Extract the [x, y] coordinate from the center of the cell holding the provided text.  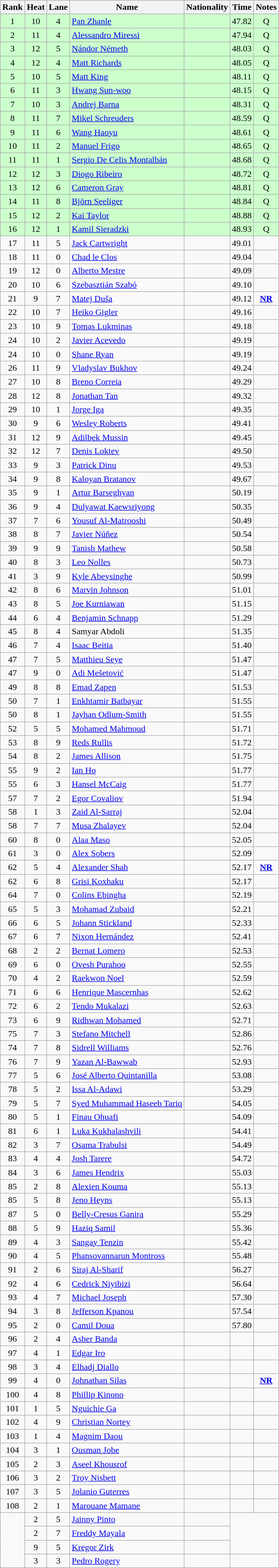
45 [12, 632]
16 [12, 229]
98 [12, 1367]
Notes [266, 7]
44 [12, 618]
33 [12, 465]
Josh Tarere [127, 1159]
38 [12, 534]
Jorge Iga [127, 410]
Jack Cartwright [127, 243]
48.11 [242, 77]
Leo Nolles [127, 562]
Belly-Cresus Ganira [127, 1214]
Kai Taylor [127, 215]
18 [12, 257]
52.63 [242, 1006]
55.03 [242, 1173]
49 [12, 687]
26 [12, 368]
Manuel Frigo [127, 146]
107 [12, 1491]
48.81 [242, 188]
108 [12, 1506]
Pan Zhanle [127, 21]
105 [12, 1464]
Wesley Roberts [127, 424]
50.49 [242, 520]
Samyar Abdoli [127, 632]
52.76 [242, 1048]
46 [12, 645]
51.75 [242, 756]
Christian Nortey [127, 1422]
Cedrick Niyibizi [127, 1283]
52.21 [242, 909]
75 [12, 1034]
Name [127, 7]
Colins Ebingha [127, 895]
Marvin Johnson [127, 590]
Raekwon Noel [127, 978]
52.41 [242, 937]
Adi Mešetović [127, 673]
Stefano Mitchell [127, 1034]
Phansovannarun Montross [127, 1256]
Cameron Gray [127, 188]
Kregor Zirk [127, 1547]
48.59 [242, 118]
Mikel Schreuders [127, 118]
Matthieu Seye [127, 659]
52.86 [242, 1034]
54.49 [242, 1145]
47.82 [242, 21]
88 [12, 1228]
Wang Haoyu [127, 132]
52.59 [242, 978]
Denis Loktev [127, 451]
James Allison [127, 756]
99 [12, 1381]
76 [12, 1062]
Heat [36, 7]
21 [12, 299]
49.50 [242, 451]
Mohamed Mahmoud [127, 729]
49.29 [242, 382]
Luka Kukhalashvili [127, 1131]
52.62 [242, 992]
Alexien Kouma [127, 1186]
50.19 [242, 493]
101 [12, 1408]
Ian Ho [127, 770]
49.32 [242, 395]
48.68 [242, 160]
55.42 [242, 1242]
56.64 [242, 1283]
51.15 [242, 604]
Bernat Lomero [127, 951]
Enkhtamir Batbayar [127, 701]
Kamil Sieradzki [127, 229]
Rank [12, 7]
39 [12, 548]
70 [12, 978]
61 [12, 854]
69 [12, 964]
65 [12, 909]
87 [12, 1214]
82 [12, 1145]
Edgar Iro [127, 1353]
15 [12, 215]
32 [12, 451]
Adilbek Mussin [127, 437]
14 [12, 202]
Troy Nisbett [127, 1478]
13 [12, 188]
Andrej Barna [127, 104]
66 [12, 923]
49.18 [242, 326]
94 [12, 1311]
79 [12, 1103]
64 [12, 895]
Haziq Samil [127, 1228]
78 [12, 1089]
Javier Núñez [127, 534]
Yazan Al-Bawwab [127, 1062]
96 [12, 1339]
50.58 [242, 548]
Alaa Maso [127, 839]
José Alberto Quintanilla [127, 1076]
Alex Sobers [127, 854]
52.33 [242, 923]
17 [12, 243]
Artur Barseghyan [127, 493]
55.36 [242, 1228]
Jainny Pinto [127, 1520]
54.72 [242, 1159]
Asher Banda [127, 1339]
Matt Richards [127, 63]
James Hendrix [127, 1173]
48.84 [242, 202]
Lane [58, 7]
Marouane Mamane [127, 1506]
27 [12, 382]
51.72 [242, 742]
49.12 [242, 299]
37 [12, 520]
41 [12, 576]
53.08 [242, 1076]
55.48 [242, 1256]
Alessandro Miressi [127, 35]
Shane Ryan [127, 354]
91 [12, 1269]
52 [12, 729]
Isaac Beitia [127, 645]
52.93 [242, 1062]
Alexander Shah [127, 867]
53.29 [242, 1089]
Musa Zhalayev [127, 826]
Jolanio Guterres [127, 1491]
Siraj Al-Sharif [127, 1269]
67 [12, 937]
Benjamin Schnapp [127, 618]
Egor Covaliov [127, 798]
48.05 [242, 63]
49.45 [242, 437]
Diogo Ribeiro [127, 174]
Zaid Al-Sarraj [127, 812]
35 [12, 493]
Sangay Tenzin [127, 1242]
Time [242, 7]
55.29 [242, 1214]
56.27 [242, 1269]
49.24 [242, 368]
42 [12, 590]
49.16 [242, 312]
Johann Stickland [127, 923]
Tomas Lukminas [127, 326]
51.01 [242, 590]
31 [12, 437]
Osama Trabulsi [127, 1145]
49.67 [242, 479]
48.31 [242, 104]
48.03 [242, 49]
92 [12, 1283]
106 [12, 1478]
97 [12, 1353]
50.35 [242, 507]
49.41 [242, 424]
48.65 [242, 146]
40 [12, 562]
50.54 [242, 534]
30 [12, 424]
19 [12, 271]
48.72 [242, 174]
49.09 [242, 271]
Jayhan Odlum-Smith [127, 715]
Alberto Mestre [127, 271]
22 [12, 312]
52.55 [242, 964]
Breno Correia [127, 382]
80 [12, 1117]
Javier Acevedo [127, 340]
Camil Doua [127, 1325]
Yousuf Al-Matrooshi [127, 520]
Reds Rullis [127, 742]
23 [12, 326]
50.73 [242, 562]
Joe Kurniawan [127, 604]
71 [12, 992]
Nationality [207, 7]
Ousman Jobe [127, 1450]
Sidrell Williams [127, 1048]
73 [12, 1020]
Mohamad Zubaid [127, 909]
57 [12, 798]
Jefferson Kpanou [127, 1311]
49.04 [242, 257]
103 [12, 1436]
72 [12, 1006]
47.94 [242, 35]
48.93 [242, 229]
Pedro Rogery [127, 1561]
Nguichie Ga [127, 1408]
77 [12, 1076]
52.09 [242, 854]
Matt King [127, 77]
51.71 [242, 729]
Grisi Koxhaku [127, 881]
Nixon Hernández [127, 937]
Issa Al-Adawi [127, 1089]
57.80 [242, 1325]
Michael Joseph [127, 1298]
Heiko Gigler [127, 312]
53 [12, 742]
Björn Seeliger [127, 202]
93 [12, 1298]
Chad le Clos [127, 257]
52.53 [242, 951]
52.19 [242, 895]
Tendo Mukalazi [127, 1006]
Henrique Mascernhas [127, 992]
54.41 [242, 1131]
95 [12, 1325]
48.88 [242, 215]
49.01 [242, 243]
54.09 [242, 1117]
81 [12, 1131]
52.71 [242, 1020]
Aseel Khousrof [127, 1464]
29 [12, 410]
49.53 [242, 465]
Tanish Mathew [127, 548]
Kyle Abeysinghe [127, 576]
Jonathan Tan [127, 395]
Matej Duša [127, 299]
51.35 [242, 632]
49.10 [242, 285]
Freddy Mayala [127, 1533]
51.40 [242, 645]
57.30 [242, 1298]
49.35 [242, 410]
100 [12, 1395]
84 [12, 1173]
Elhadj Diallo [127, 1367]
102 [12, 1422]
104 [12, 1450]
48.15 [242, 90]
51.29 [242, 618]
51.53 [242, 687]
68 [12, 951]
Jeno Heyns [127, 1200]
Ridhwan Mohamed [127, 1020]
Emad Zapen [127, 687]
20 [12, 285]
Finau Ohuafi [127, 1117]
Vladyslav Bukhov [127, 368]
Syed Muhammad Haseeb Tariq [127, 1103]
57.54 [242, 1311]
Sergio De Celis Montalbán [127, 160]
83 [12, 1159]
Dulyawat Kaewsriyong [127, 507]
Hwang Sun-woo [127, 90]
74 [12, 1048]
54 [12, 756]
Magnim Daou [127, 1436]
Patrick Dinu [127, 465]
54.05 [242, 1103]
89 [12, 1242]
Kaloyan Bratanov [127, 479]
50.99 [242, 576]
Phillip Kinono [127, 1395]
90 [12, 1256]
Ovesh Purahoo [127, 964]
Hansel McCaig [127, 784]
36 [12, 507]
51.94 [242, 798]
28 [12, 395]
34 [12, 479]
Johnathan Silas [127, 1381]
52.05 [242, 839]
43 [12, 604]
48.61 [242, 132]
Szebasztián Szabó [127, 285]
60 [12, 839]
Nándor Németh [127, 49]
